Capture the cell that displays the provided text and extract its (X, Y) central coordinate. 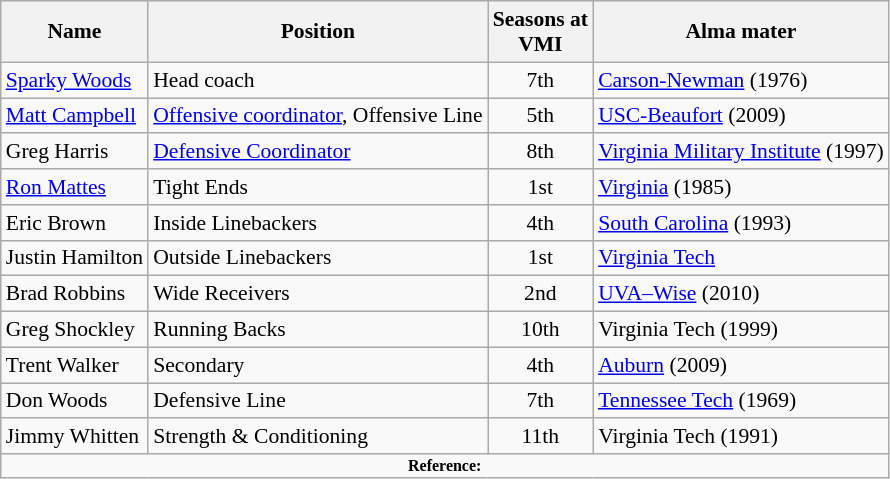
Ron Mattes (74, 187)
Virginia Tech (1999) (741, 330)
Defensive Coordinator (318, 152)
Jimmy Whitten (74, 437)
Defensive Line (318, 401)
5th (540, 116)
Tight Ends (318, 187)
UVA–Wise (2010) (741, 294)
Auburn (2009) (741, 365)
Eric Brown (74, 223)
Greg Shockley (74, 330)
Secondary (318, 365)
Wide Receivers (318, 294)
Brad Robbins (74, 294)
Alma mater (741, 32)
USC-Beaufort (2009) (741, 116)
Justin Hamilton (74, 258)
Don Woods (74, 401)
Name (74, 32)
Greg Harris (74, 152)
Offensive coordinator, Offensive Line (318, 116)
2nd (540, 294)
Seasons atVMI (540, 32)
Virginia (1985) (741, 187)
Running Backs (318, 330)
South Carolina (1993) (741, 223)
Inside Linebackers (318, 223)
Matt Campbell (74, 116)
10th (540, 330)
Virginia Military Institute (1997) (741, 152)
Position (318, 32)
Trent Walker (74, 365)
Outside Linebackers (318, 258)
8th (540, 152)
Sparky Woods (74, 80)
11th (540, 437)
Virginia Tech (741, 258)
Carson-Newman (1976) (741, 80)
Tennessee Tech (1969) (741, 401)
Strength & Conditioning (318, 437)
Reference: (445, 466)
Virginia Tech (1991) (741, 437)
Head coach (318, 80)
